Search for the cell housing the specified text and yield its [X, Y] center coordinate. 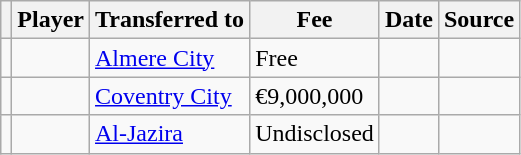
Source [478, 20]
Coventry City [170, 96]
Fee [315, 20]
Undisclosed [315, 134]
Al-Jazira [170, 134]
€9,000,000 [315, 96]
Date [408, 20]
Almere City [170, 58]
Free [315, 58]
Transferred to [170, 20]
Player [51, 20]
